From the cell containing the given text, extract its center point as [x, y] coordinate. 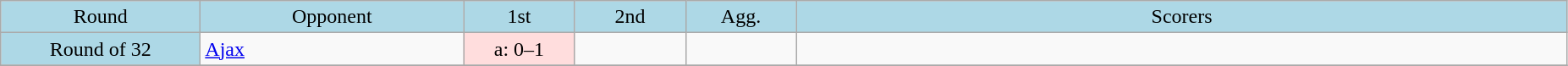
Round of 32 [101, 49]
Agg. [741, 17]
Ajax [332, 49]
Opponent [332, 17]
1st [520, 17]
2nd [630, 17]
a: 0–1 [520, 49]
Scorers [1181, 17]
Round [101, 17]
